Extract the (X, Y) coordinate from the center of the cell holding the provided text.  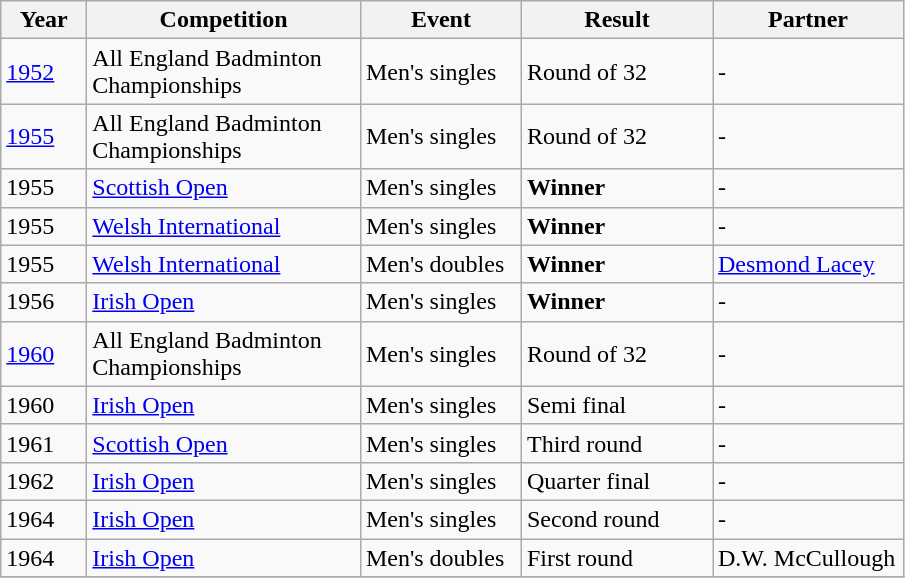
D.W. McCullough (808, 557)
Event (440, 20)
Desmond Lacey (808, 264)
First round (616, 557)
Second round (616, 519)
1952 (44, 72)
1962 (44, 481)
Semi final (616, 405)
Third round (616, 443)
1956 (44, 302)
Partner (808, 20)
Quarter final (616, 481)
Competition (224, 20)
1961 (44, 443)
Result (616, 20)
Year (44, 20)
